Return [x, y] of the center of cell containing provided text 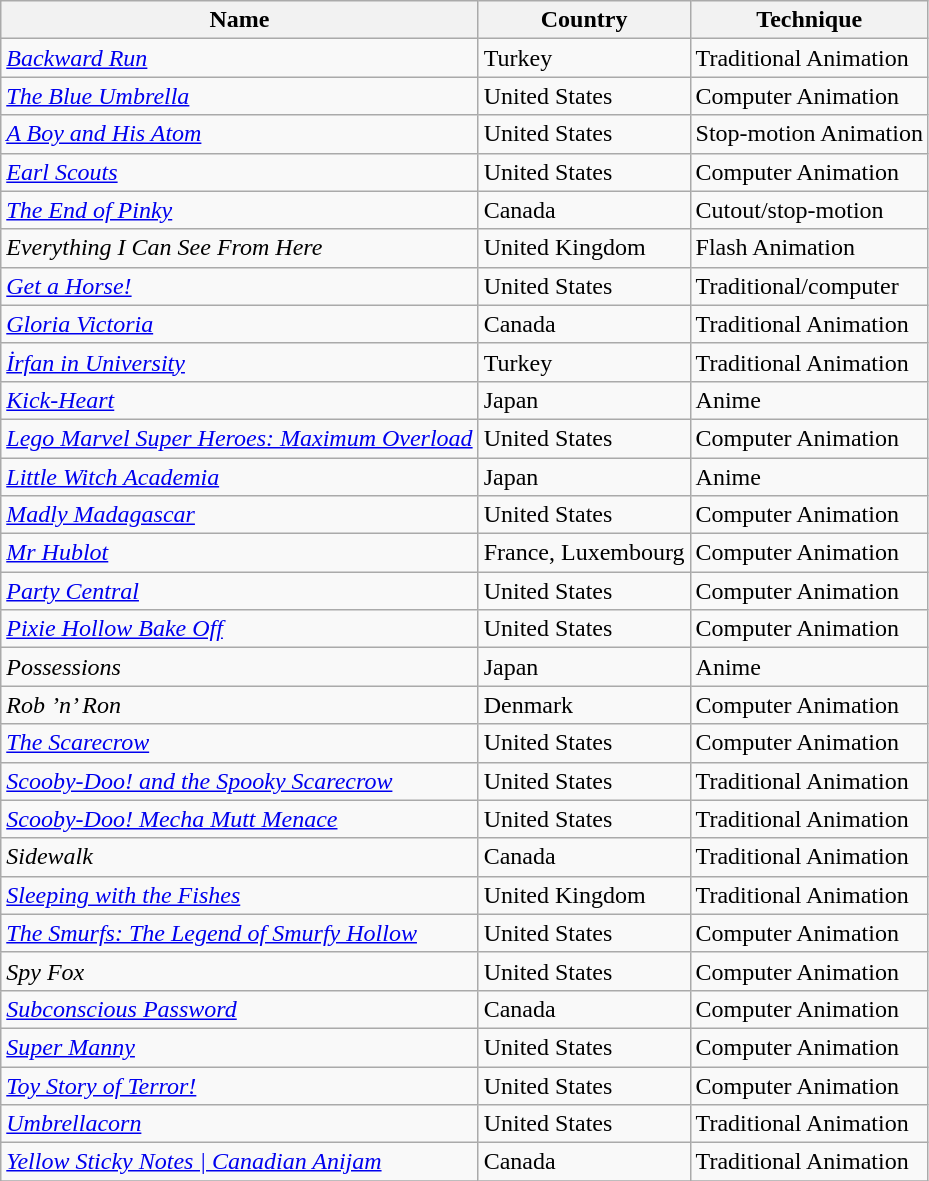
A Boy and His Atom [240, 134]
Cutout/stop-motion [809, 210]
Everything I Can See From Here [240, 248]
Earl Scouts [240, 172]
Backward Run [240, 58]
Subconscious Password [240, 1009]
Traditional/computer [809, 286]
Possessions [240, 667]
Rob ’n’ Ron [240, 705]
Kick-Heart [240, 400]
Sleeping with the Fishes [240, 895]
The End of Pinky [240, 210]
Umbrellacorn [240, 1124]
Mr Hublot [240, 553]
France, Luxembourg [584, 553]
Madly Madagascar [240, 515]
Stop-motion Animation [809, 134]
Name [240, 20]
Technique [809, 20]
Sidewalk [240, 857]
Toy Story of Terror! [240, 1085]
Yellow Sticky Notes | Canadian Anijam [240, 1162]
Spy Fox [240, 971]
Super Manny [240, 1047]
The Scarecrow [240, 743]
Gloria Victoria [240, 324]
Country [584, 20]
Scooby-Doo! and the Spooky Scarecrow [240, 781]
Denmark [584, 705]
İrfan in University [240, 362]
Lego Marvel Super Heroes: Maximum Overload [240, 438]
The Blue Umbrella [240, 96]
Flash Animation [809, 248]
Party Central [240, 591]
The Smurfs: The Legend of Smurfy Hollow [240, 933]
Get a Horse! [240, 286]
Little Witch Academia [240, 477]
Pixie Hollow Bake Off [240, 629]
Scooby-Doo! Mecha Mutt Menace [240, 819]
